Locate the cell with the specified text and output its (X, Y) center coordinate. 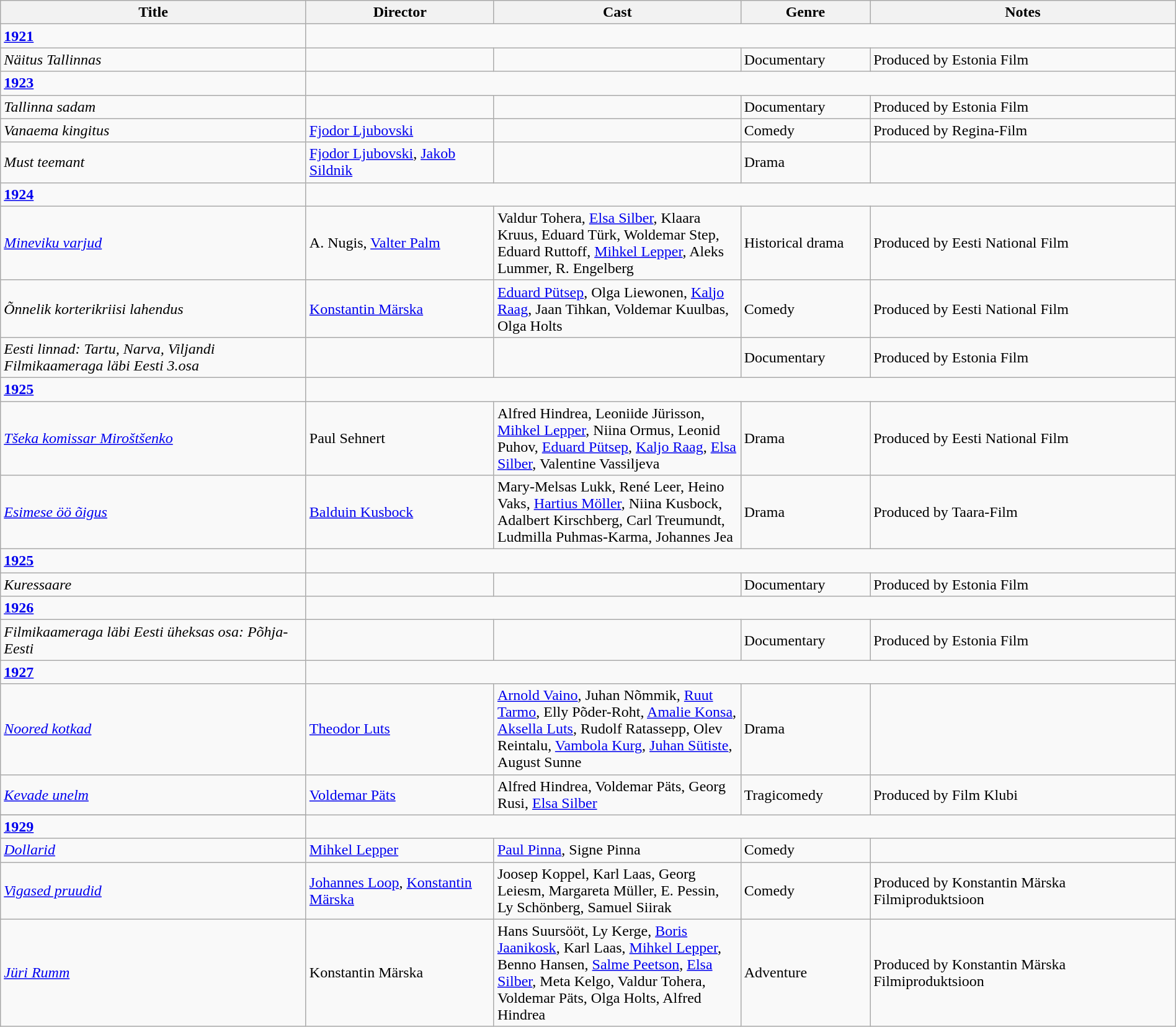
Näitus Tallinnas (154, 60)
Notes (1023, 12)
Mihkel Lepper (399, 850)
Adventure (805, 973)
Mineviku varjud (154, 243)
Tšeka komissar Miroštšenko (154, 438)
A. Nugis, Valter Palm (399, 243)
1927 (154, 672)
Tragicomedy (805, 794)
Alfred Hindrea, Voldemar Päts, Georg Rusi, Elsa Silber (617, 794)
Vigased pruudid (154, 890)
Valdur Tohera, Elsa Silber, Klaara Kruus, Eduard Türk, Woldemar Step, Eduard Ruttoff, Mihkel Lepper, Aleks Lummer, R. Engelberg (617, 243)
Historical drama (805, 243)
Balduin Kusbock (399, 513)
Eesti linnad: Tartu, Narva, Viljandi Filmikaameraga läbi Eesti 3.osa (154, 357)
Genre (805, 12)
Produced by Taara-Film (1023, 513)
Paul Pinna, Signe Pinna (617, 850)
Mary-Melsas Lukk, René Leer, Heino Vaks, Hartius Möller, Niina Kusbock, Adalbert Kirschberg, Carl Treumundt, Ludmilla Puhmas-Karma, Johannes Jea (617, 513)
Tallinna sadam (154, 107)
Paul Sehnert (399, 438)
Title (154, 12)
Cast (617, 12)
Filmikaameraga läbi Eesti üheksas osa: Põhja-Eesti (154, 640)
1929 (154, 827)
Jüri Rumm (154, 973)
Fjodor Ljubovski (399, 130)
1924 (154, 194)
Joosep Koppel, Karl Laas, Georg Leiesm, Margareta Müller, E. Pessin, Ly Schönberg, Samuel Siirak (617, 890)
Must teemant (154, 163)
Johannes Loop, Konstantin Märska (399, 890)
Esimese öö õigus (154, 513)
1921 (154, 36)
Kevade unelm (154, 794)
Theodor Luts (399, 729)
Kuressaare (154, 585)
Eduard Pütsep, Olga Liewonen, Kaljo Raag, Jaan Tihkan, Voldemar Kuulbas, Olga Holts (617, 308)
1923 (154, 83)
Õnnelik korterikriisi lahendus (154, 308)
Alfred Hindrea, Leoniide Jürisson, Mihkel Lepper, Niina Ormus, Leonid Puhov, Eduard Pütsep, Kaljo Raag, Elsa Silber, Valentine Vassiljeva (617, 438)
Fjodor Ljubovski, Jakob Sildnik (399, 163)
Produced by Film Klubi (1023, 794)
Director (399, 12)
Produced by Regina-Film (1023, 130)
1926 (154, 608)
Voldemar Päts (399, 794)
Vanaema kingitus (154, 130)
Noored kotkad (154, 729)
Dollarid (154, 850)
